Scan for the cell matching the given text and deliver its (X, Y) coordinate at center. 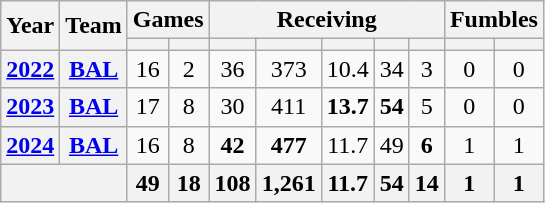
373 (288, 69)
36 (232, 69)
34 (392, 69)
Fumbles (494, 20)
2024 (30, 145)
5 (426, 107)
6 (426, 145)
42 (232, 145)
Receiving (326, 20)
Games (168, 20)
108 (232, 183)
10.4 (348, 69)
2023 (30, 107)
18 (188, 183)
477 (288, 145)
14 (426, 183)
Team (94, 26)
2022 (30, 69)
30 (232, 107)
Year (30, 26)
13.7 (348, 107)
17 (148, 107)
3 (426, 69)
1,261 (288, 183)
411 (288, 107)
2 (188, 69)
